For the text-containing cell, return its midpoint in [X, Y] coordinate format. 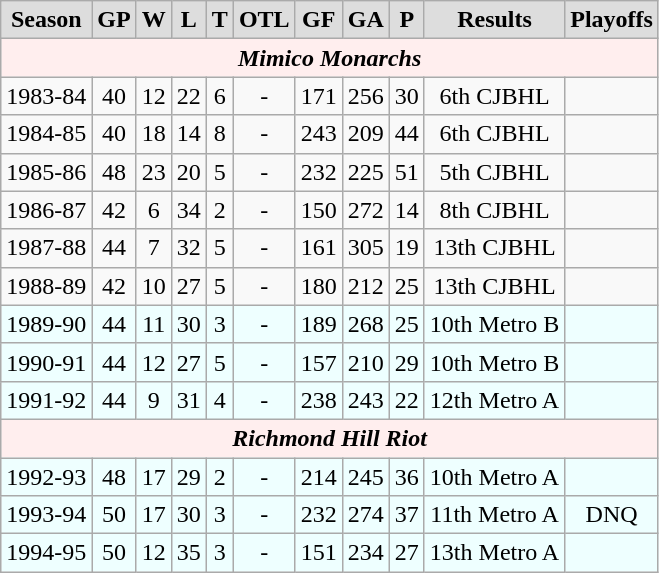
157 [318, 362]
Mimico Monarchs [330, 58]
256 [366, 96]
32 [188, 248]
1991-92 [46, 400]
274 [366, 515]
1994-95 [46, 553]
GP [114, 20]
23 [154, 172]
Richmond Hill Riot [330, 438]
1986-87 [46, 210]
305 [366, 248]
180 [318, 286]
Playoffs [612, 20]
5th CJBHL [494, 172]
Season [46, 20]
1987-88 [46, 248]
4 [220, 400]
35 [188, 553]
OTL [264, 20]
7 [154, 248]
37 [406, 515]
9 [154, 400]
8 [220, 134]
19 [406, 248]
51 [406, 172]
11th Metro A [494, 515]
34 [188, 210]
31 [188, 400]
238 [318, 400]
161 [318, 248]
151 [318, 553]
GA [366, 20]
DNQ [612, 515]
10 [154, 286]
13th Metro A [494, 553]
234 [366, 553]
225 [366, 172]
L [188, 20]
W [154, 20]
1984-85 [46, 134]
11 [154, 324]
T [220, 20]
10th Metro A [494, 477]
212 [366, 286]
1992-93 [46, 477]
36 [406, 477]
GF [318, 20]
18 [154, 134]
8th CJBHL [494, 210]
210 [366, 362]
1990-91 [46, 362]
214 [318, 477]
1993-94 [46, 515]
12th Metro A [494, 400]
Results [494, 20]
1983-84 [46, 96]
268 [366, 324]
189 [318, 324]
209 [366, 134]
150 [318, 210]
245 [366, 477]
20 [188, 172]
1988-89 [46, 286]
P [406, 20]
1989-90 [46, 324]
171 [318, 96]
1985-86 [46, 172]
272 [366, 210]
